Search for the cell housing the specified text and yield its (X, Y) center coordinate. 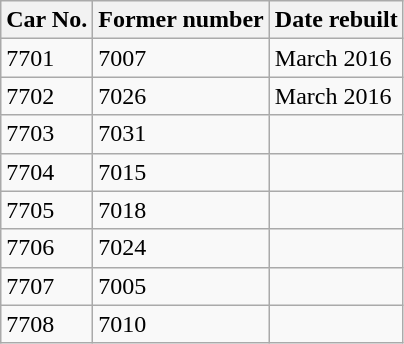
7702 (47, 96)
7015 (182, 172)
7024 (182, 248)
7705 (47, 210)
7026 (182, 96)
Former number (182, 20)
7018 (182, 210)
7707 (47, 286)
7706 (47, 248)
7703 (47, 134)
Date rebuilt (336, 20)
7007 (182, 58)
7010 (182, 324)
7005 (182, 286)
Car No. (47, 20)
7704 (47, 172)
7701 (47, 58)
7708 (47, 324)
7031 (182, 134)
